Locate the cell with the specified text and output its (x, y) center coordinate. 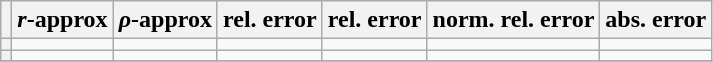
abs. error (656, 20)
ρ-approx (165, 20)
r-approx (62, 20)
norm. rel. error (514, 20)
